For the text-containing cell, return its midpoint in [X, Y] coordinate format. 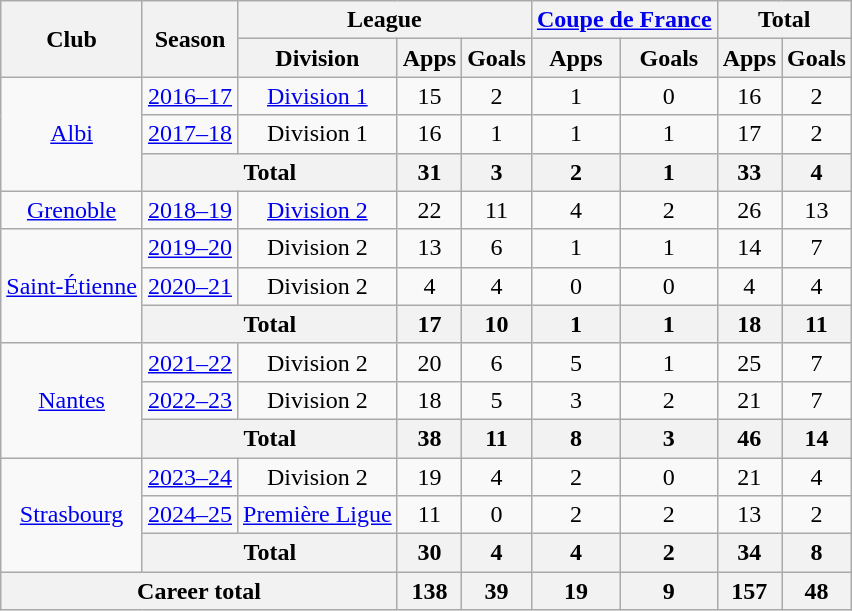
Career total [199, 591]
138 [429, 591]
46 [749, 438]
League [385, 20]
22 [429, 210]
Première Ligue [318, 515]
15 [429, 96]
Strasbourg [72, 515]
Albi [72, 134]
39 [497, 591]
48 [817, 591]
9 [670, 591]
2018–19 [190, 210]
38 [429, 438]
2020–21 [190, 286]
25 [749, 362]
157 [749, 591]
30 [429, 553]
Coupe de France [624, 20]
2017–18 [190, 134]
2024–25 [190, 515]
2021–22 [190, 362]
2019–20 [190, 248]
Saint-Étienne [72, 286]
Grenoble [72, 210]
26 [749, 210]
34 [749, 553]
33 [749, 172]
2022–23 [190, 400]
31 [429, 172]
10 [497, 324]
Division [318, 58]
2023–24 [190, 477]
Season [190, 39]
20 [429, 362]
2016–17 [190, 96]
Club [72, 39]
Nantes [72, 400]
